Capture the cell that displays the provided text and extract its (x, y) central coordinate. 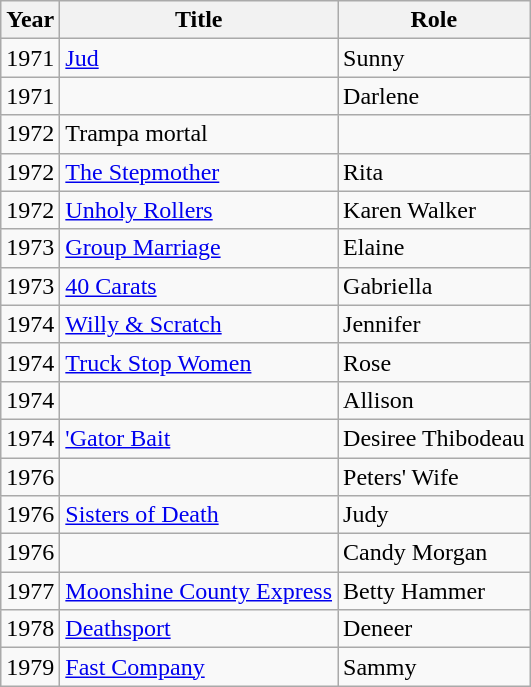
Sunny (434, 58)
Year (30, 20)
Trampa mortal (199, 134)
Title (199, 20)
The Stepmother (199, 172)
Sammy (434, 667)
Willy & Scratch (199, 324)
Candy Morgan (434, 553)
Peters' Wife (434, 477)
Darlene (434, 96)
'Gator Bait (199, 438)
Gabriella (434, 286)
Desiree Thibodeau (434, 438)
Karen Walker (434, 210)
Moonshine County Express (199, 591)
Role (434, 20)
Judy (434, 515)
Sisters of Death (199, 515)
Elaine (434, 248)
1979 (30, 667)
1977 (30, 591)
1978 (30, 629)
Group Marriage (199, 248)
Unholy Rollers (199, 210)
Jud (199, 58)
Rose (434, 362)
Fast Company (199, 667)
Betty Hammer (434, 591)
Truck Stop Women (199, 362)
Jennifer (434, 324)
40 Carats (199, 286)
Allison (434, 400)
Rita (434, 172)
Deneer (434, 629)
Deathsport (199, 629)
